Provide the (X, Y) coordinate of the cell's center where the given text is located.  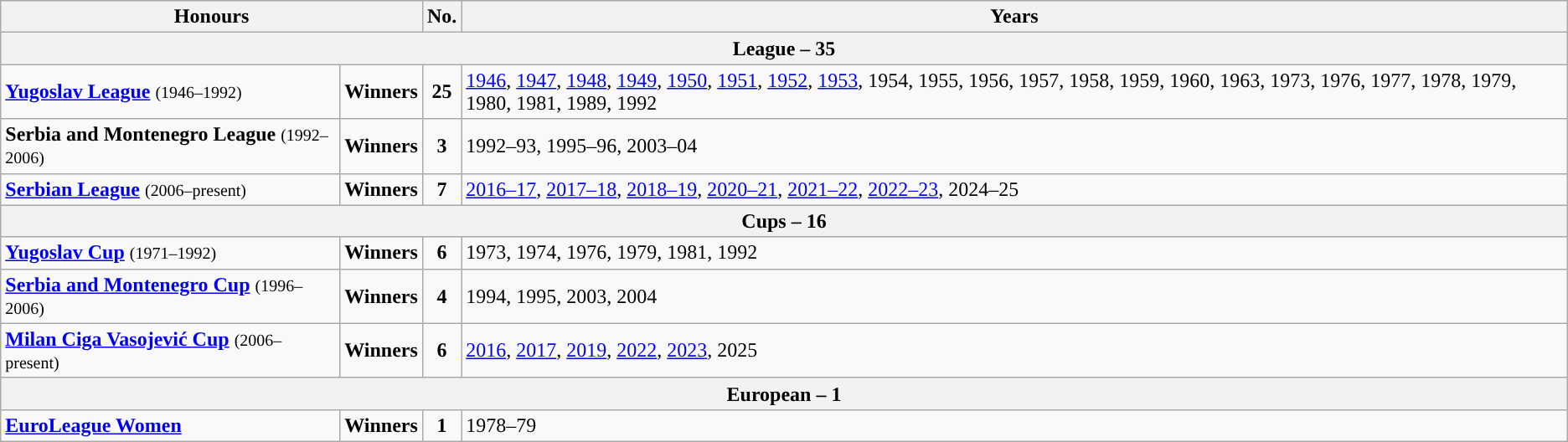
European – 1 (784, 393)
Milan Ciga Vasojević Cup (2006–present) (171, 350)
3 (441, 146)
1973, 1974, 1976, 1979, 1981, 1992 (1014, 253)
2016–17, 2017–18, 2018–19, 2020–21, 2021–22, 2022–23, 2024–25 (1014, 189)
4 (441, 296)
1992–93, 1995–96, 2003–04 (1014, 146)
1978–79 (1014, 425)
1994, 1995, 2003, 2004 (1014, 296)
Cups – 16 (784, 221)
Honours (212, 17)
1 (441, 425)
League – 35 (784, 49)
25 (441, 92)
Serbian League (2006–present) (171, 189)
No. (441, 17)
Serbia and Montenegro League (1992–2006) (171, 146)
2016, 2017, 2019, 2022, 2023, 2025 (1014, 350)
1946, 1947, 1948, 1949, 1950, 1951, 1952, 1953, 1954, 1955, 1956, 1957, 1958, 1959, 1960, 1963, 1973, 1976, 1977, 1978, 1979, 1980, 1981, 1989, 1992 (1014, 92)
Years (1014, 17)
7 (441, 189)
EuroLeague Women (171, 425)
Yugoslav Cup (1971–1992) (171, 253)
Serbia and Montenegro Cup (1996–2006) (171, 296)
Yugoslav League (1946–1992) (171, 92)
